Detect which cell encompasses the target text, then output its [X, Y] center coordinate. 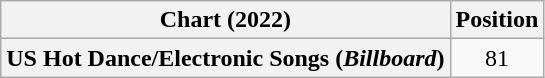
Chart (2022) [226, 20]
81 [497, 58]
Position [497, 20]
US Hot Dance/Electronic Songs (Billboard) [226, 58]
